Provide the [x, y] coordinate of the cell's center where the given text is located.  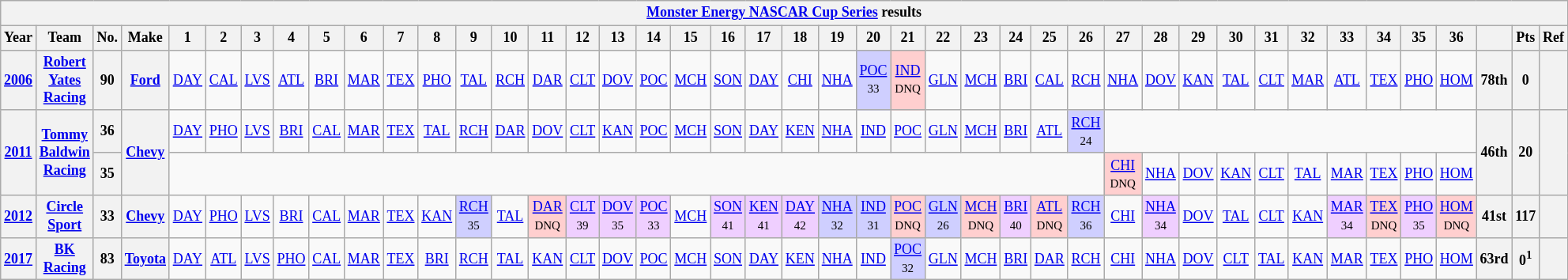
ATLDNQ [1050, 217]
RCH36 [1086, 217]
DOV35 [618, 217]
22 [943, 38]
5 [327, 38]
Circle Sport [65, 217]
6 [364, 38]
41st [1494, 217]
1 [187, 38]
SON41 [729, 217]
POCDNQ [908, 217]
2012 [19, 217]
Pts [1525, 38]
RCH24 [1086, 131]
46th [1494, 152]
10 [511, 38]
83 [107, 259]
19 [837, 38]
28 [1161, 38]
Team [65, 38]
Robert Yates Racing [65, 80]
24 [1016, 38]
63rd [1494, 259]
18 [800, 38]
MCHDNQ [981, 217]
25 [1050, 38]
POC32 [908, 259]
26 [1086, 38]
117 [1525, 217]
7 [401, 38]
TEXDNQ [1384, 217]
No. [107, 38]
Year [19, 38]
Tommy Baldwin Racing [65, 152]
2011 [19, 152]
Toyota [145, 259]
MAR34 [1347, 217]
RCH35 [473, 217]
30 [1236, 38]
IND31 [873, 217]
34 [1384, 38]
3 [258, 38]
INDDNQ [908, 80]
Ford [145, 80]
GLN26 [943, 217]
27 [1123, 38]
2017 [19, 259]
NHA34 [1161, 217]
PHO35 [1419, 217]
Make [145, 38]
15 [691, 38]
NHA32 [837, 217]
14 [654, 38]
CHIDNQ [1123, 174]
12 [583, 38]
29 [1198, 38]
Monster Energy NASCAR Cup Series results [784, 13]
23 [981, 38]
13 [618, 38]
KEN41 [763, 217]
4 [291, 38]
HOMDNQ [1457, 217]
0 [1525, 80]
32 [1308, 38]
9 [473, 38]
16 [729, 38]
CLT39 [583, 217]
DAY42 [800, 217]
17 [763, 38]
2006 [19, 80]
BK Racing [65, 259]
21 [908, 38]
Ref [1554, 38]
8 [437, 38]
78th [1494, 80]
DARDNQ [548, 217]
BRI40 [1016, 217]
11 [548, 38]
2 [223, 38]
31 [1272, 38]
01 [1525, 259]
90 [107, 80]
